Provide the [x, y] coordinate of the cell's center where the given text is located.  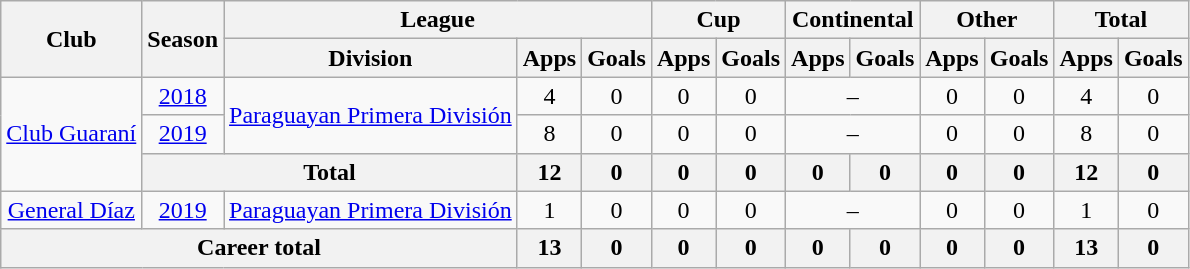
Cup [718, 20]
Continental [853, 20]
2018 [183, 96]
Career total [259, 248]
Division [371, 58]
General Díaz [72, 210]
Club [72, 39]
Other [987, 20]
Club Guaraní [72, 134]
League [438, 20]
Season [183, 39]
